Extract the [x, y] coordinate from the center of the cell holding the provided text.  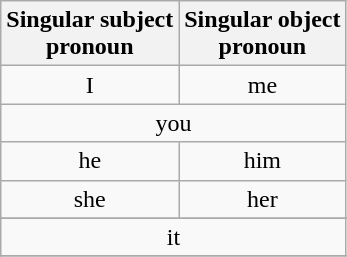
her [262, 199]
I [90, 85]
Singular subject pronoun [90, 34]
she [90, 199]
me [262, 85]
it [174, 237]
Singular object pronoun [262, 34]
him [262, 161]
he [90, 161]
you [174, 123]
